Pinpoint the cell where the given text exists, returning its (x, y) midpoint coordinate. 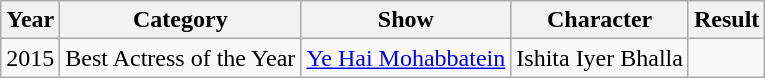
Show (406, 20)
Result (726, 20)
Best Actress of the Year (180, 58)
Category (180, 20)
Character (600, 20)
2015 (30, 58)
Ye Hai Mohabbatein (406, 58)
Ishita Iyer Bhalla (600, 58)
Year (30, 20)
